Pinpoint the cell where the given text exists, returning its (x, y) midpoint coordinate. 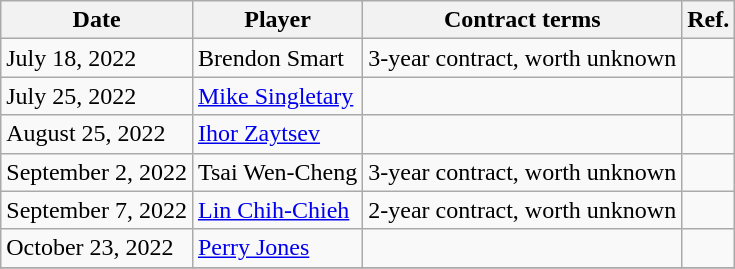
September 7, 2022 (97, 210)
August 25, 2022 (97, 134)
Date (97, 20)
Player (277, 20)
September 2, 2022 (97, 172)
July 18, 2022 (97, 58)
Mike Singletary (277, 96)
Lin Chih-Chieh (277, 210)
Contract terms (522, 20)
Ref. (708, 20)
Ihor Zaytsev (277, 134)
October 23, 2022 (97, 248)
Tsai Wen-Cheng (277, 172)
July 25, 2022 (97, 96)
Perry Jones (277, 248)
Brendon Smart (277, 58)
2-year contract, worth unknown (522, 210)
